Extract the (x, y) coordinate from the center of the cell holding the provided text.  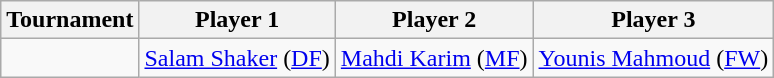
Player 1 (237, 20)
Tournament (70, 20)
Player 2 (434, 20)
Mahdi Karim (MF) (434, 58)
Salam Shaker (DF) (237, 58)
Player 3 (654, 20)
Younis Mahmoud (FW) (654, 58)
